Return the [X, Y] coordinate for the center point of the cell that contains the specified text.  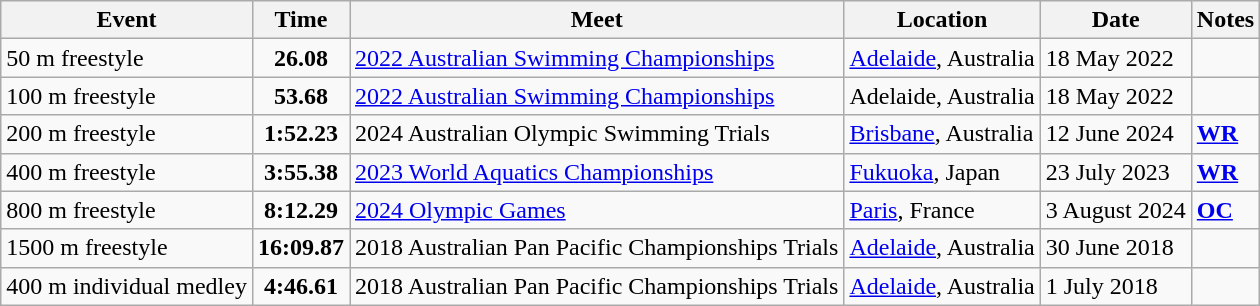
Event [127, 20]
400 m individual medley [127, 286]
3:55.38 [300, 172]
Fukuoka, Japan [942, 172]
Notes [1225, 20]
12 June 2024 [1116, 134]
30 June 2018 [1116, 248]
800 m freestyle [127, 210]
OC [1225, 210]
Location [942, 20]
26.08 [300, 58]
Paris, France [942, 210]
1 July 2018 [1116, 286]
8:12.29 [300, 210]
3 August 2024 [1116, 210]
53.68 [300, 96]
Meet [597, 20]
100 m freestyle [127, 96]
2024 Australian Olympic Swimming Trials [597, 134]
2024 Olympic Games [597, 210]
50 m freestyle [127, 58]
Date [1116, 20]
Brisbane, Australia [942, 134]
4:46.61 [300, 286]
400 m freestyle [127, 172]
Time [300, 20]
1:52.23 [300, 134]
200 m freestyle [127, 134]
2023 World Aquatics Championships [597, 172]
23 July 2023 [1116, 172]
1500 m freestyle [127, 248]
16:09.87 [300, 248]
